Detect which cell encompasses the target text, then output its (X, Y) center coordinate. 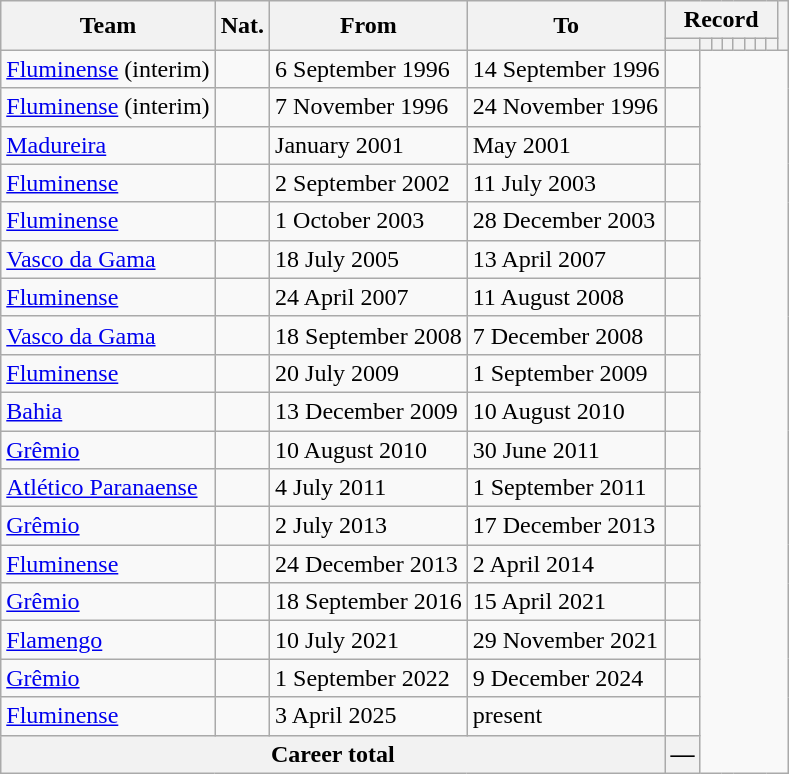
7 November 1996 (369, 107)
January 2001 (369, 145)
18 September 2008 (369, 335)
9 December 2024 (566, 678)
1 September 2009 (566, 373)
Team (108, 26)
To (566, 26)
17 December 2013 (566, 526)
Flamengo (108, 640)
30 June 2011 (566, 449)
2 July 2013 (369, 526)
29 November 2021 (566, 640)
24 December 2013 (369, 564)
1 October 2003 (369, 221)
24 November 1996 (566, 107)
20 July 2009 (369, 373)
4 July 2011 (369, 488)
14 September 1996 (566, 69)
11 August 2008 (566, 297)
18 September 2016 (369, 602)
Nat. (242, 26)
3 April 2025 (369, 716)
From (369, 26)
10 July 2021 (369, 640)
15 April 2021 (566, 602)
Bahia (108, 411)
present (566, 716)
28 December 2003 (566, 221)
6 September 1996 (369, 69)
Record (721, 20)
11 July 2003 (566, 183)
13 December 2009 (369, 411)
2 April 2014 (566, 564)
— (682, 754)
2 September 2002 (369, 183)
Madureira (108, 145)
1 September 2011 (566, 488)
Atlético Paranaense (108, 488)
7 December 2008 (566, 335)
18 July 2005 (369, 259)
24 April 2007 (369, 297)
May 2001 (566, 145)
13 April 2007 (566, 259)
Career total (333, 754)
1 September 2022 (369, 678)
